From the cell containing the given text, extract its center point as [x, y] coordinate. 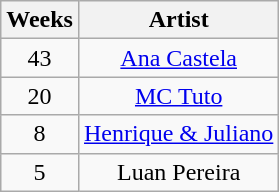
Artist [178, 20]
5 [40, 172]
MC Tuto [178, 96]
Weeks [40, 20]
43 [40, 58]
Henrique & Juliano [178, 134]
Luan Pereira [178, 172]
20 [40, 96]
Ana Castela [178, 58]
8 [40, 134]
